Provide the [x, y] coordinate of the cell's center where the given text is located.  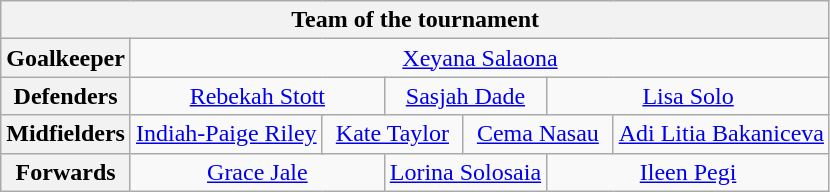
Ileen Pegi [688, 172]
Forwards [66, 172]
Sasjah Dade [465, 96]
Midfielders [66, 134]
Lorina Solosaia [465, 172]
Rebekah Stott [257, 96]
Adi Litia Bakaniceva [721, 134]
Lisa Solo [688, 96]
Team of the tournament [416, 20]
Indiah-Paige Riley [226, 134]
Grace Jale [257, 172]
Cema Nasau [538, 134]
Xeyana Salaona [480, 58]
Defenders [66, 96]
Goalkeeper [66, 58]
Kate Taylor [392, 134]
